Output the (x, y) coordinate of the center of the cell containing the given text.  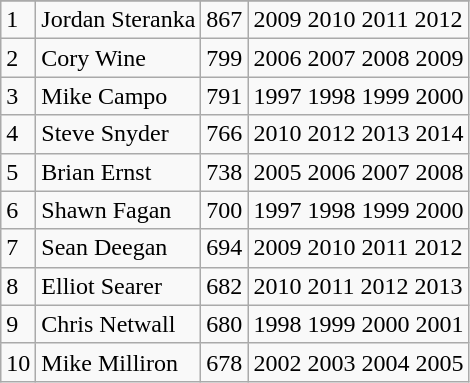
4 (18, 134)
Elliot Searer (118, 286)
766 (224, 134)
7 (18, 248)
Chris Netwall (118, 324)
2006 2007 2008 2009 (358, 58)
799 (224, 58)
9 (18, 324)
Sean Deegan (118, 248)
694 (224, 248)
Cory Wine (118, 58)
867 (224, 20)
2 (18, 58)
Brian Ernst (118, 172)
791 (224, 96)
8 (18, 286)
Mike Campo (118, 96)
680 (224, 324)
Jordan Steranka (118, 20)
5 (18, 172)
1998 1999 2000 2001 (358, 324)
678 (224, 362)
Steve Snyder (118, 134)
2002 2003 2004 2005 (358, 362)
700 (224, 210)
1 (18, 20)
3 (18, 96)
2010 2011 2012 2013 (358, 286)
682 (224, 286)
Shawn Fagan (118, 210)
6 (18, 210)
2005 2006 2007 2008 (358, 172)
10 (18, 362)
738 (224, 172)
Mike Milliron (118, 362)
2010 2012 2013 2014 (358, 134)
